Identify which cell holds the provided text, then report its [X, Y] central coordinate. 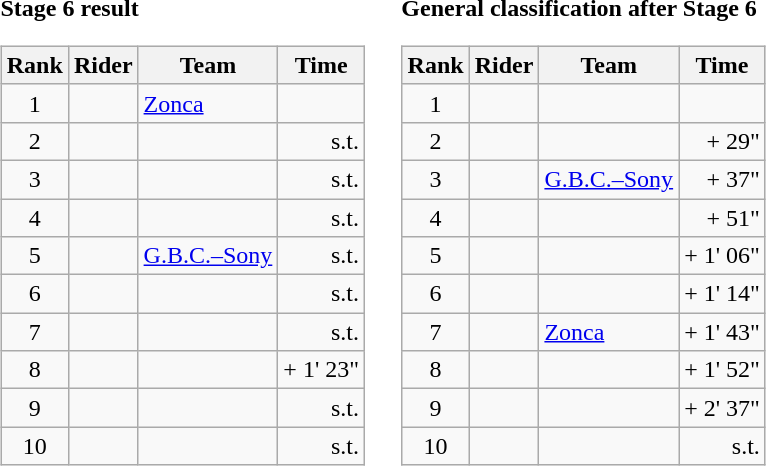
+ 1' 06" [722, 256]
+ 2' 37" [722, 408]
+ 37" [722, 179]
+ 1' 52" [722, 370]
+ 29" [722, 141]
+ 1' 43" [722, 332]
+ 51" [722, 217]
+ 1' 23" [322, 370]
+ 1' 14" [722, 294]
